Return the [X, Y] coordinate for the center point of the cell that contains the specified text.  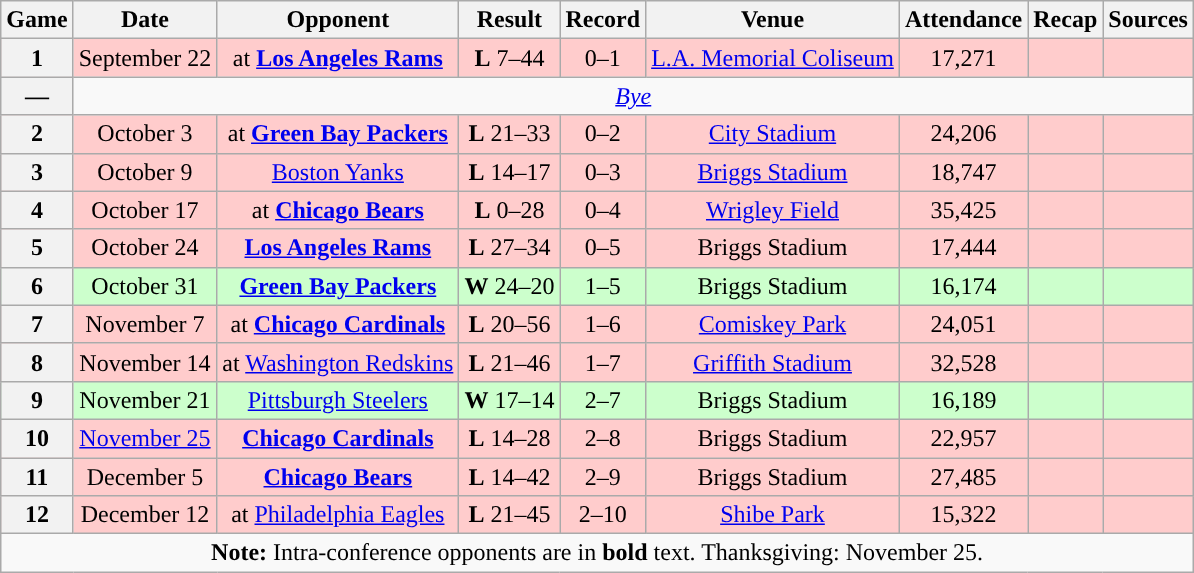
November 25 [145, 438]
— [37, 96]
City Stadium [773, 134]
L 21–45 [510, 515]
24,206 [963, 134]
W 17–14 [510, 400]
at Washington Redskins [338, 362]
at Green Bay Packers [338, 134]
22,957 [963, 438]
1–7 [603, 362]
L 14–42 [510, 477]
2 [37, 134]
27,485 [963, 477]
Los Angeles Rams [338, 248]
Recap [1066, 20]
2–7 [603, 400]
Date [145, 20]
18,747 [963, 172]
10 [37, 438]
12 [37, 515]
0–2 [603, 134]
November 21 [145, 400]
35,425 [963, 210]
15,322 [963, 515]
at Los Angeles Rams [338, 58]
L 14–28 [510, 438]
17,444 [963, 248]
0–1 [603, 58]
Bye [633, 96]
16,189 [963, 400]
at Philadelphia Eagles [338, 515]
L 14–17 [510, 172]
October 17 [145, 210]
Venue [773, 20]
September 22 [145, 58]
9 [37, 400]
Result [510, 20]
L 20–56 [510, 324]
October 3 [145, 134]
at Chicago Cardinals [338, 324]
1–6 [603, 324]
Record [603, 20]
Game [37, 20]
December 12 [145, 515]
Attendance [963, 20]
16,174 [963, 286]
L.A. Memorial Coliseum [773, 58]
11 [37, 477]
October 9 [145, 172]
October 31 [145, 286]
Shibe Park [773, 515]
Opponent [338, 20]
Green Bay Packers [338, 286]
November 7 [145, 324]
2–9 [603, 477]
at Chicago Bears [338, 210]
17,271 [963, 58]
L 21–33 [510, 134]
32,528 [963, 362]
Chicago Bears [338, 477]
November 14 [145, 362]
2–10 [603, 515]
Wrigley Field [773, 210]
Griffith Stadium [773, 362]
8 [37, 362]
2–8 [603, 438]
W 24–20 [510, 286]
L 27–34 [510, 248]
October 24 [145, 248]
3 [37, 172]
L 21–46 [510, 362]
24,051 [963, 324]
Chicago Cardinals [338, 438]
Comiskey Park [773, 324]
L 7–44 [510, 58]
5 [37, 248]
7 [37, 324]
L 0–28 [510, 210]
0–3 [603, 172]
0–4 [603, 210]
Sources [1148, 20]
Note: Intra-conference opponents are in bold text. Thanksgiving: November 25. [598, 553]
0–5 [603, 248]
December 5 [145, 477]
4 [37, 210]
Pittsburgh Steelers [338, 400]
Boston Yanks [338, 172]
1 [37, 58]
6 [37, 286]
1–5 [603, 286]
